From the cell containing the given text, extract its center point as (X, Y) coordinate. 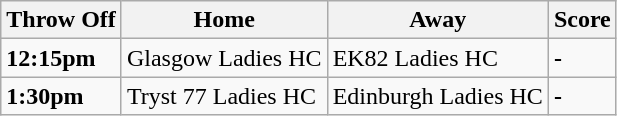
Home (224, 20)
12:15pm (62, 58)
Away (438, 20)
Edinburgh Ladies HC (438, 96)
Tryst 77 Ladies HC (224, 96)
1:30pm (62, 96)
Score (582, 20)
Throw Off (62, 20)
Glasgow Ladies HC (224, 58)
EK82 Ladies HC (438, 58)
